Locate the cell with the specified text and output its (x, y) center coordinate. 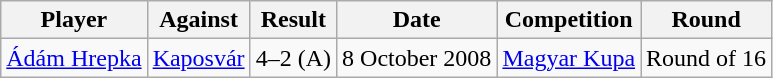
Magyar Kupa (569, 58)
Kaposvár (198, 58)
8 October 2008 (417, 58)
Against (198, 20)
Round (706, 20)
Result (293, 20)
Player (74, 20)
4–2 (A) (293, 58)
Date (417, 20)
Competition (569, 20)
Round of 16 (706, 58)
Ádám Hrepka (74, 58)
